Determine the (x, y) coordinate at the center of the cell enclosing the given text.  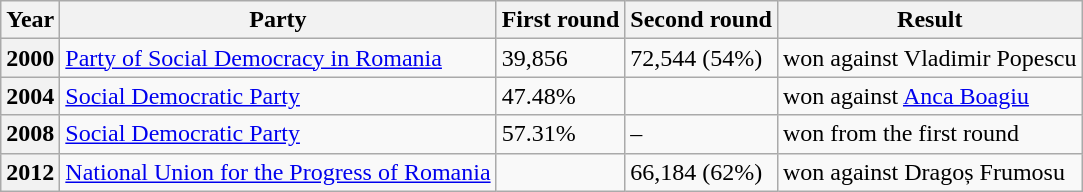
Party (278, 20)
won against Vladimir Popescu (930, 58)
Result (930, 20)
First round (560, 20)
won from the first round (930, 134)
won against Dragoș Frumosu (930, 172)
47.48% (560, 96)
39,856 (560, 58)
Year (30, 20)
2004 (30, 96)
72,544 (54%) (702, 58)
Second round (702, 20)
2008 (30, 134)
2000 (30, 58)
2012 (30, 172)
66,184 (62%) (702, 172)
won against Anca Boagiu (930, 96)
National Union for the Progress of Romania (278, 172)
57.31% (560, 134)
– (702, 134)
Party of Social Democracy in Romania (278, 58)
